Search for the cell housing the specified text and yield its [x, y] center coordinate. 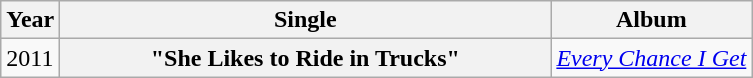
2011 [30, 58]
"She Likes to Ride in Trucks" [306, 58]
Single [306, 20]
Year [30, 20]
Album [652, 20]
Every Chance I Get [652, 58]
